Pinpoint the cell where the given text exists, returning its [x, y] midpoint coordinate. 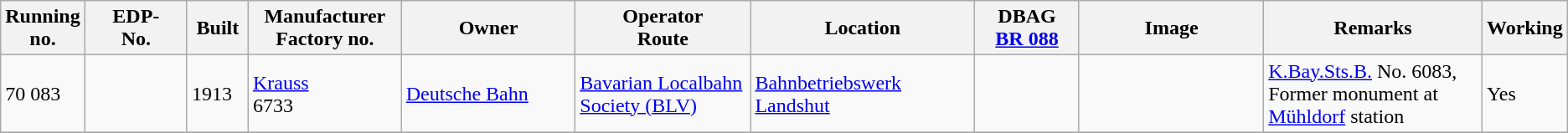
Bavarian Localbahn Society (BLV) [663, 94]
K.Bay.Sts.B. No. 6083, Former monument at Mühldorf station [1374, 94]
Working [1524, 28]
Runningno. [43, 28]
1913 [218, 94]
OperatorRoute [663, 28]
Krauss6733 [325, 94]
EDP-No. [136, 28]
Built [218, 28]
DBAGBR 088 [1027, 28]
ManufacturerFactory no. [325, 28]
Deutsche Bahn [488, 94]
Remarks [1374, 28]
Yes [1524, 94]
70 083 [43, 94]
Image [1171, 28]
Bahnbetriebswerk Landshut [863, 94]
Location [863, 28]
Owner [488, 28]
